Return (X, Y) of the center of cell containing provided text 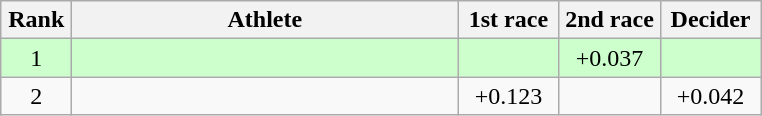
Athlete (265, 20)
+0.123 (508, 96)
Decider (710, 20)
+0.042 (710, 96)
1st race (508, 20)
2nd race (610, 20)
2 (36, 96)
1 (36, 58)
+0.037 (610, 58)
Rank (36, 20)
